Return the [X, Y] coordinate for the center point of the cell that contains the specified text.  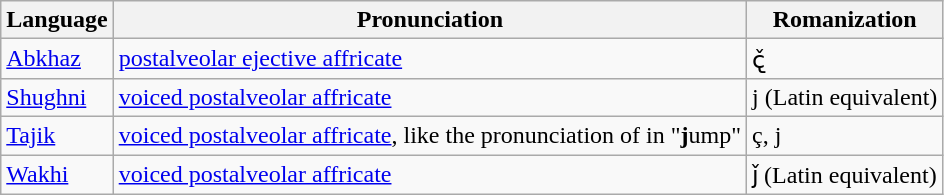
voiced postalveolar affricate, like the pronunciation of in "jump" [430, 135]
Tajik [57, 135]
č̢ [845, 59]
postalveolar ejective affricate [430, 59]
j (Latin equivalent) [845, 97]
ǰ (Latin equivalent) [845, 174]
Abkhaz [57, 59]
Shughni [57, 97]
Language [57, 20]
Pronunciation [430, 20]
ç, j [845, 135]
Wakhi [57, 174]
Romanization [845, 20]
